Return [x, y] of the center of cell containing provided text 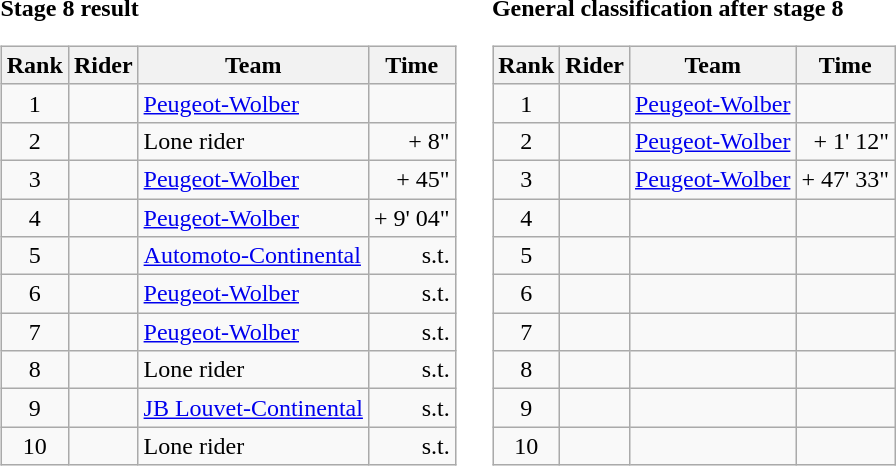
+ 1' 12" [846, 141]
+ 45" [412, 179]
+ 9' 04" [412, 217]
+ 8" [412, 141]
Automoto-Continental [253, 256]
+ 47' 33" [846, 179]
JB Louvet-Continental [253, 408]
